Identify which cell holds the provided text, then report its [X, Y] central coordinate. 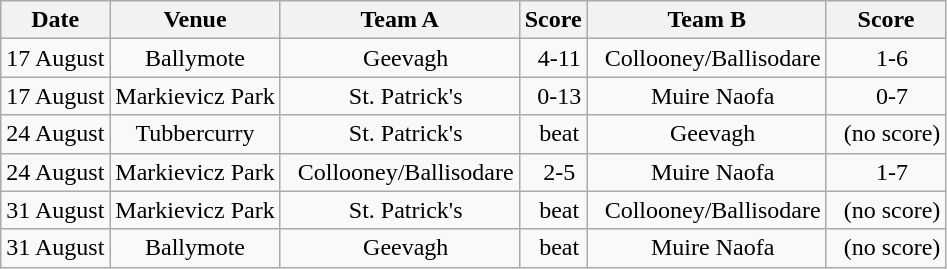
1-6 [886, 58]
0-7 [886, 96]
0-13 [553, 96]
4-11 [553, 58]
2-5 [553, 172]
Venue [195, 20]
Tubbercurry [195, 134]
Team A [400, 20]
Date [56, 20]
1-7 [886, 172]
Team B [706, 20]
